From the cell containing the given text, extract its center point as [x, y] coordinate. 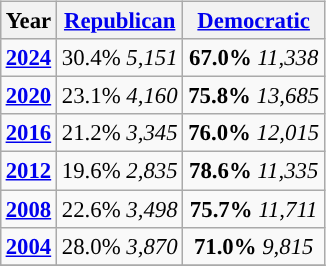
75.8% 13,685 [254, 96]
75.7% 11,711 [254, 209]
21.2% 3,345 [119, 133]
2012 [28, 171]
2024 [28, 58]
30.4% 5,151 [119, 58]
22.6% 3,498 [119, 209]
67.0% 11,338 [254, 58]
Democratic [254, 21]
2008 [28, 209]
71.0% 9,815 [254, 246]
76.0% 12,015 [254, 133]
Year [28, 21]
19.6% 2,835 [119, 171]
23.1% 4,160 [119, 96]
78.6% 11,335 [254, 171]
2020 [28, 96]
2016 [28, 133]
28.0% 3,870 [119, 246]
2004 [28, 246]
Republican [119, 21]
